Provide the (X, Y) coordinate of the cell's center where the given text is located.  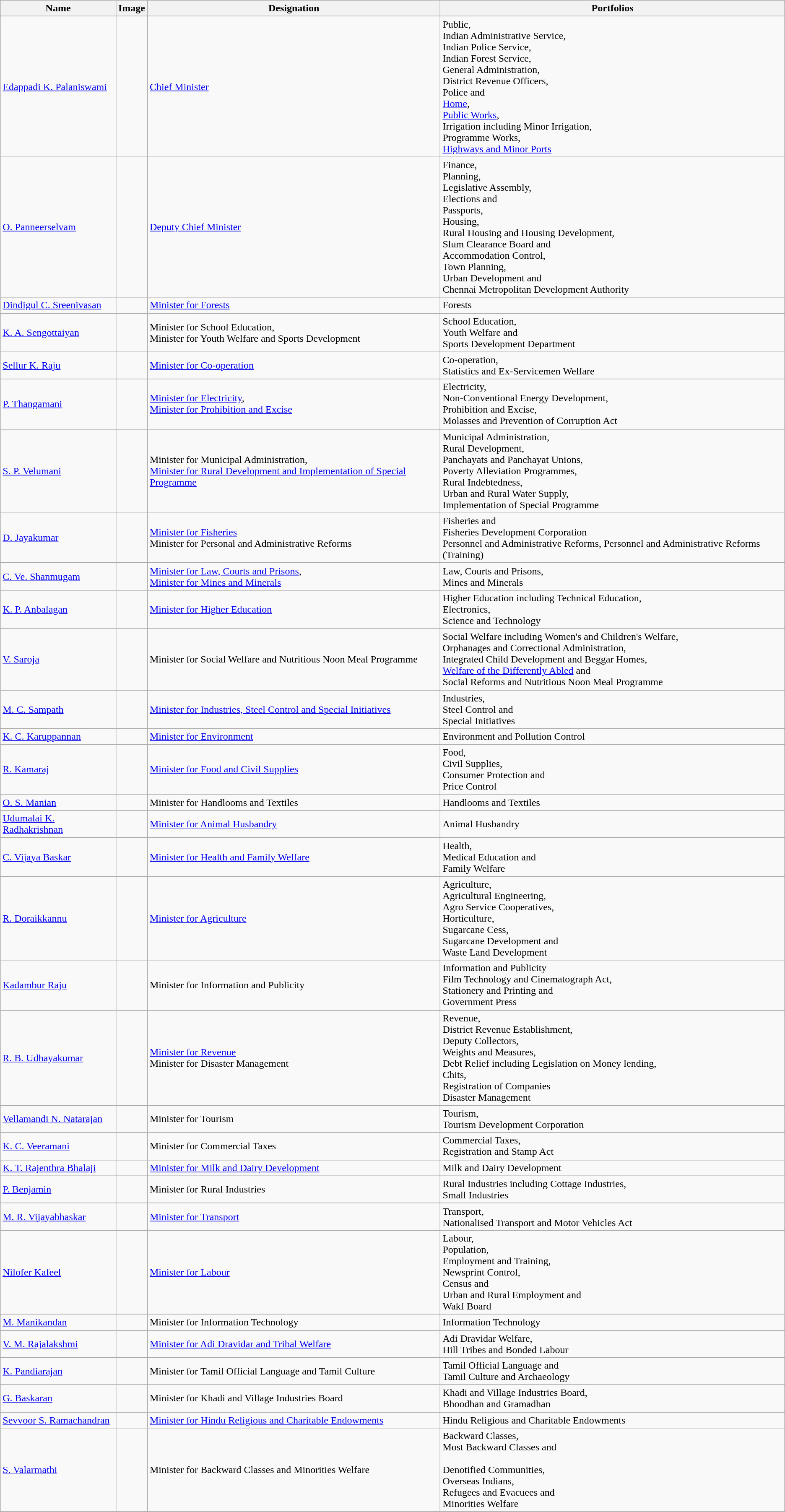
Agriculture, Agricultural Engineering, Agro Service Cooperatives, Horticulture, Sugarcane Cess, Sugarcane Development andWaste Land Development (612, 918)
M. R. Vijayabhaskar (58, 1217)
K. C. Veeramani (58, 1146)
Adi Dravidar Welfare, Hill Tribes and Bonded Labour (612, 1343)
Name (58, 8)
Minister for Social Welfare and Nutritious Noon Meal Programme (294, 659)
Higher Education including Technical Education,Electronics,Science and Technology (612, 609)
Minister for Labour (294, 1272)
Health, Medical Education andFamily Welfare (612, 857)
Food, Civil Supplies, Consumer Protection andPrice Control (612, 770)
Portfolios (612, 8)
S. Valarmathi (58, 1470)
Minister for Municipal Administration, Minister for Rural Development and Implementation of Special Programme (294, 471)
Sevvoor S. Ramachandran (58, 1420)
Labour, Population, Employment and Training, Newsprint Control, Census and Urban and Rural Employment and Wakf Board (612, 1272)
R. Doraikkannu (58, 918)
K. Pandiarajan (58, 1371)
Deputy Chief Minister (294, 227)
Minister for Information and Publicity (294, 985)
Minister for Adi Dravidar and Tribal Welfare (294, 1343)
Image (132, 8)
P. Benjamin (58, 1189)
Handlooms and Textiles (612, 803)
Minister for Electricity, Minister for Prohibition and Excise (294, 404)
R. Kamaraj (58, 770)
Minister for School Education, Minister for Youth Welfare and Sports Development (294, 333)
Minister for Hindu Religious and Charitable Endowments (294, 1420)
K. P. Anbalagan (58, 609)
P. Thangamani (58, 404)
Environment and Pollution Control (612, 737)
Minister for Tamil Official Language and Tamil Culture (294, 1371)
Minister for Health and Family Welfare (294, 857)
M. Manikandan (58, 1322)
Information Technology (612, 1322)
Minister for Higher Education (294, 609)
Transport, Nationalised Transport and Motor Vehicles Act (612, 1217)
Minister for Handlooms and Textiles (294, 803)
Minister for Animal Husbandry (294, 824)
G. Baskaran (58, 1399)
V. Saroja (58, 659)
Designation (294, 8)
Tamil Official Language andTamil Culture and Archaeology (612, 1371)
K. C. Karuppannan (58, 737)
Backward Classes, Most Backward Classes andDenotified Communities, Overseas Indians, Refugees and Evacuees andMinorities Welfare (612, 1470)
Rural Industries including Cottage Industries, Small Industries (612, 1189)
Tourism, Tourism Development Corporation (612, 1119)
Industries, Steel Control andSpecial Initiatives (612, 709)
Minister for Milk and Dairy Development (294, 1168)
Information and PublicityFilm Technology and Cinematograph Act, Stationery and Printing andGovernment Press (612, 985)
Minister for Law, Courts and Prisons, Minister for Mines and Minerals (294, 576)
K. A. Sengottaiyan (58, 333)
Vellamandi N. Natarajan (58, 1119)
O. Panneerselvam (58, 227)
Commercial Taxes, Registration and Stamp Act (612, 1146)
School Education,Youth Welfare andSports Development Department (612, 333)
Forests (612, 305)
Minister for Commercial Taxes (294, 1146)
Minister for Forests (294, 305)
K. T. Rajenthra Bhalaji (58, 1168)
Milk and Dairy Development (612, 1168)
Chief Minister (294, 86)
Minister for Transport (294, 1217)
Kadambur Raju (58, 985)
Minister for Tourism (294, 1119)
Minister for Khadi and Village Industries Board (294, 1399)
Edappadi K. Palaniswami (58, 86)
D. Jayakumar (58, 538)
R. B. Udhayakumar (58, 1057)
Minister for Agriculture (294, 918)
Minister for Environment (294, 737)
Minister for Information Technology (294, 1322)
Minister for Industries, Steel Control and Special Initiatives (294, 709)
S. P. Velumani (58, 471)
Minister for Rural Industries (294, 1189)
Minister for RevenueMinister for Disaster Management (294, 1057)
Nilofer Kafeel (58, 1272)
Minister for FisheriesMinister for Personal and Administrative Reforms (294, 538)
Hindu Religious and Charitable Endowments (612, 1420)
O. S. Manian (58, 803)
V. M. Rajalakshmi (58, 1343)
C. Vijaya Baskar (58, 857)
C. Ve. Shanmugam (58, 576)
Law, Courts and Prisons, Mines and Minerals (612, 576)
Khadi and Village Industries Board, Bhoodhan and Gramadhan (612, 1399)
Minister for Food and Civil Supplies (294, 770)
Electricity, Non-Conventional Energy Development, Prohibition and Excise, Molasses and Prevention of Corruption Act (612, 404)
Animal Husbandry (612, 824)
M. C. Sampath (58, 709)
Minister for Co-operation (294, 366)
Dindigul C. Sreenivasan (58, 305)
Minister for Backward Classes and Minorities Welfare (294, 1470)
Sellur K. Raju (58, 366)
Fisheries andFisheries Development CorporationPersonnel and Administrative Reforms, Personnel and Administrative Reforms (Training) (612, 538)
Co-operation, Statistics and Ex-Servicemen Welfare (612, 366)
Udumalai K. Radhakrishnan (58, 824)
